Capture the cell that displays the provided text and extract its (X, Y) central coordinate. 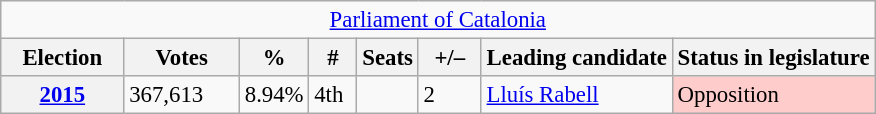
2015 (62, 95)
Status in legislature (774, 58)
+/– (450, 58)
8.94% (274, 95)
367,613 (182, 95)
Election (62, 58)
Parliament of Catalonia (438, 20)
4th (333, 95)
% (274, 58)
Lluís Rabell (576, 95)
Leading candidate (576, 58)
Seats (388, 58)
2 (450, 95)
Opposition (774, 95)
# (333, 58)
Votes (182, 58)
